Output the (x, y) coordinate of the center of the cell containing the given text.  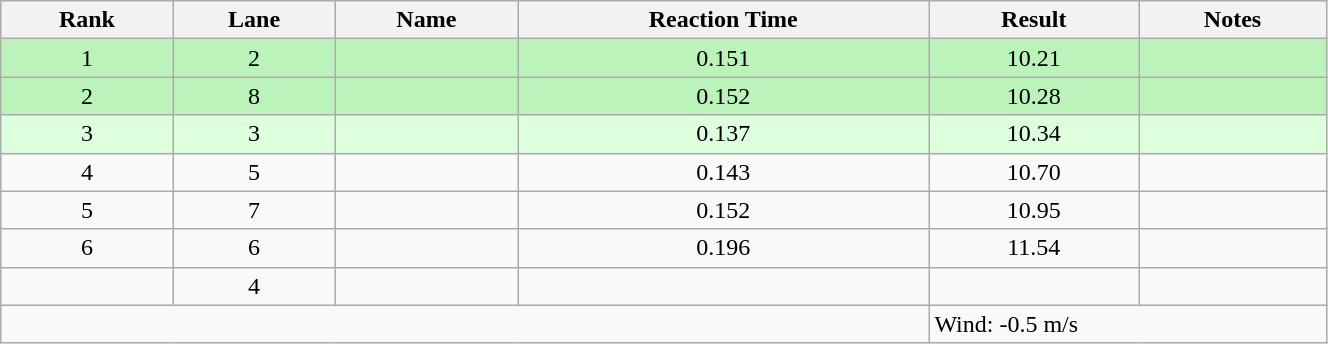
1 (87, 58)
10.28 (1034, 96)
Wind: -0.5 m/s (1128, 324)
8 (254, 96)
Name (426, 20)
10.95 (1034, 210)
10.70 (1034, 172)
11.54 (1034, 248)
Lane (254, 20)
0.151 (724, 58)
Reaction Time (724, 20)
10.34 (1034, 134)
Rank (87, 20)
7 (254, 210)
0.196 (724, 248)
0.143 (724, 172)
0.137 (724, 134)
Result (1034, 20)
10.21 (1034, 58)
Notes (1233, 20)
